Find where the given text appears and provide that cell's center as (X, Y) coordinate. 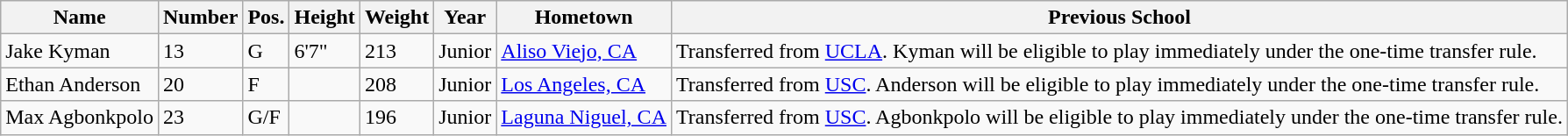
Year (465, 18)
Jake Kyman (80, 51)
Transferred from USC. Anderson will be eligible to play immediately under the one-time transfer rule. (1119, 84)
Aliso Viejo, CA (584, 51)
Name (80, 18)
F (267, 84)
Transferred from USC. Agbonkpolo will be eligible to play immediately under the one-time transfer rule. (1119, 118)
Ethan Anderson (80, 84)
20 (200, 84)
Number (200, 18)
208 (396, 84)
G (267, 51)
196 (396, 118)
Height (324, 18)
Los Angeles, CA (584, 84)
23 (200, 118)
13 (200, 51)
Max Agbonkpolo (80, 118)
Pos. (267, 18)
Weight (396, 18)
Previous School (1119, 18)
Hometown (584, 18)
G/F (267, 118)
213 (396, 51)
Laguna Niguel, CA (584, 118)
6'7" (324, 51)
Transferred from UCLA. Kyman will be eligible to play immediately under the one-time transfer rule. (1119, 51)
